For the text-containing cell, return its midpoint in [X, Y] coordinate format. 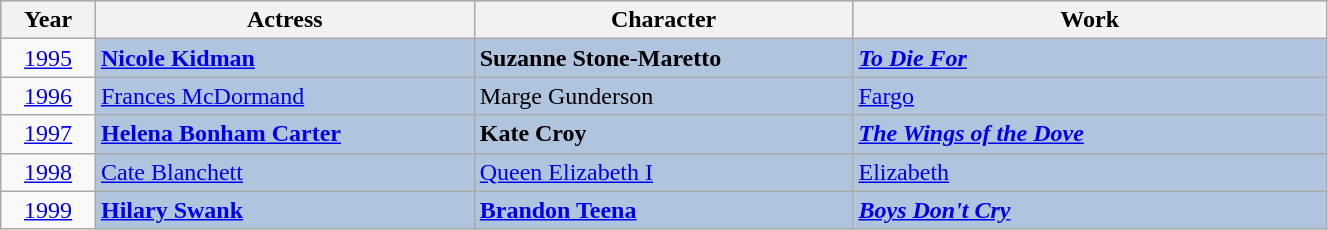
1996 [48, 96]
Helena Bonham Carter [284, 134]
Actress [284, 20]
To Die For [1090, 58]
Boys Don't Cry [1090, 210]
1999 [48, 210]
Year [48, 20]
Brandon Teena [664, 210]
1995 [48, 58]
Work [1090, 20]
Nicole Kidman [284, 58]
Character [664, 20]
The Wings of the Dove [1090, 134]
1998 [48, 172]
Elizabeth [1090, 172]
Queen Elizabeth I [664, 172]
Suzanne Stone-Maretto [664, 58]
Hilary Swank [284, 210]
Frances McDormand [284, 96]
1997 [48, 134]
Cate Blanchett [284, 172]
Marge Gunderson [664, 96]
Fargo [1090, 96]
Kate Croy [664, 134]
